For the text-containing cell, return its midpoint in (X, Y) coordinate format. 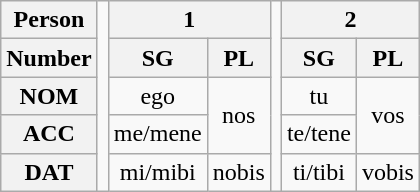
2 (350, 20)
tu (318, 96)
ego (158, 96)
vos (388, 115)
mi/mibi (158, 172)
te/tene (318, 134)
ACC (49, 134)
nos (238, 115)
ti/tibi (318, 172)
DAT (49, 172)
NOM (49, 96)
vobis (388, 172)
nobis (238, 172)
1 (189, 20)
me/mene (158, 134)
Number (49, 58)
Person (49, 20)
